Detect which cell encompasses the target text, then output its (x, y) center coordinate. 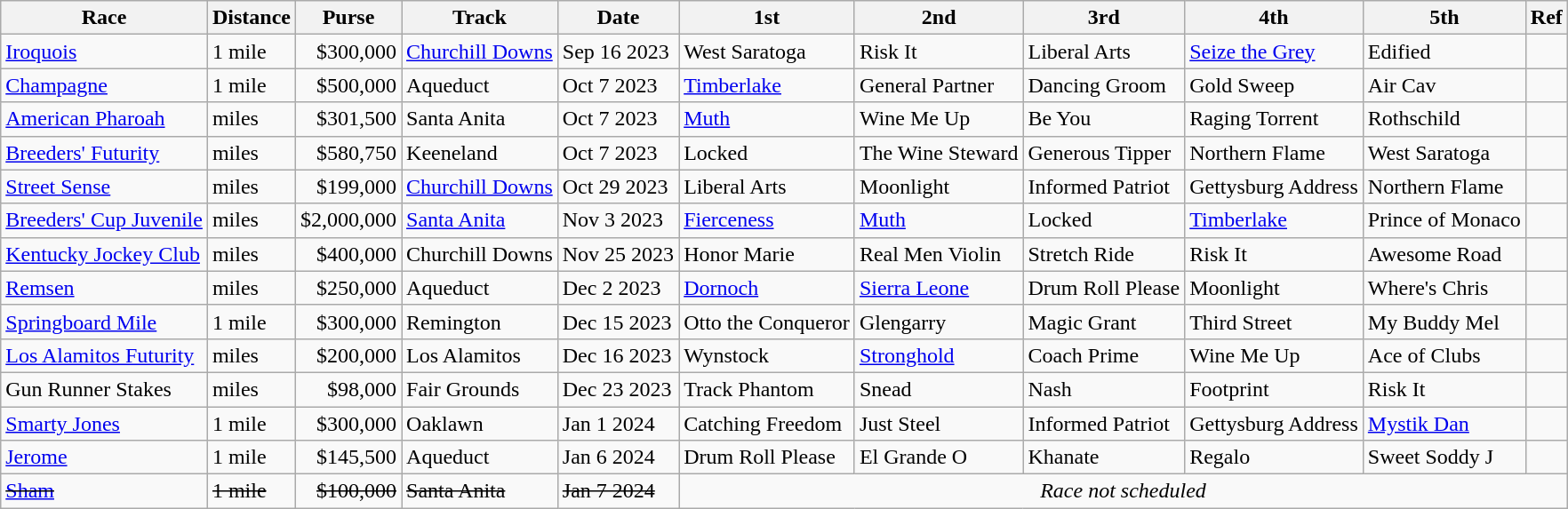
Breeders' Futurity (105, 153)
Fair Grounds (480, 389)
Iroquois (105, 52)
2nd (939, 18)
Dornoch (767, 288)
Where's Chris (1444, 288)
Real Men Violin (939, 254)
Wynstock (767, 355)
Distance (251, 18)
Remsen (105, 288)
Air Cav (1444, 85)
3rd (1104, 18)
Dec 16 2023 (618, 355)
$200,000 (348, 355)
$100,000 (348, 491)
Date (618, 18)
$98,000 (348, 389)
Jan 7 2024 (618, 491)
$400,000 (348, 254)
Prince of Monaco (1444, 220)
$500,000 (348, 85)
Stronghold (939, 355)
Smarty Jones (105, 424)
Dec 23 2023 (618, 389)
Sham (105, 491)
Breeders' Cup Juvenile (105, 220)
Honor Marie (767, 254)
El Grande O (939, 457)
Ref (1547, 18)
Seize the Grey (1275, 52)
Nov 25 2023 (618, 254)
Remington (480, 322)
Catching Freedom (767, 424)
Stretch Ride (1104, 254)
Jan 6 2024 (618, 457)
Purse (348, 18)
Jan 1 2024 (618, 424)
Glengarry (939, 322)
Be You (1104, 119)
$145,500 (348, 457)
Generous Tipper (1104, 153)
Kentucky Jockey Club (105, 254)
1st (767, 18)
Gun Runner Stakes (105, 389)
Otto the Conqueror (767, 322)
General Partner (939, 85)
Sep 16 2023 (618, 52)
Edified (1444, 52)
Rothschild (1444, 119)
$301,500 (348, 119)
Sierra Leone (939, 288)
Footprint (1275, 389)
Dec 15 2023 (618, 322)
Los Alamitos (480, 355)
Street Sense (105, 187)
$199,000 (348, 187)
$2,000,000 (348, 220)
Ace of Clubs (1444, 355)
Regalo (1275, 457)
Track (480, 18)
Race (105, 18)
Just Steel (939, 424)
My Buddy Mel (1444, 322)
Track Phantom (767, 389)
Gold Sweep (1275, 85)
4th (1275, 18)
Springboard Mile (105, 322)
Khanate (1104, 457)
Race not scheduled (1124, 491)
Dancing Groom (1104, 85)
Sweet Soddy J (1444, 457)
Champagne (105, 85)
Magic Grant (1104, 322)
$580,750 (348, 153)
Raging Torrent (1275, 119)
Fierceness (767, 220)
Snead (939, 389)
Keeneland (480, 153)
Mystik Dan (1444, 424)
Coach Prime (1104, 355)
Oaklawn (480, 424)
Nov 3 2023 (618, 220)
Nash (1104, 389)
The Wine Steward (939, 153)
Jerome (105, 457)
American Pharoah (105, 119)
Third Street (1275, 322)
Los Alamitos Futurity (105, 355)
5th (1444, 18)
Awesome Road (1444, 254)
Oct 29 2023 (618, 187)
Dec 2 2023 (618, 288)
$250,000 (348, 288)
